Pinpoint the cell where the given text exists, returning its (X, Y) midpoint coordinate. 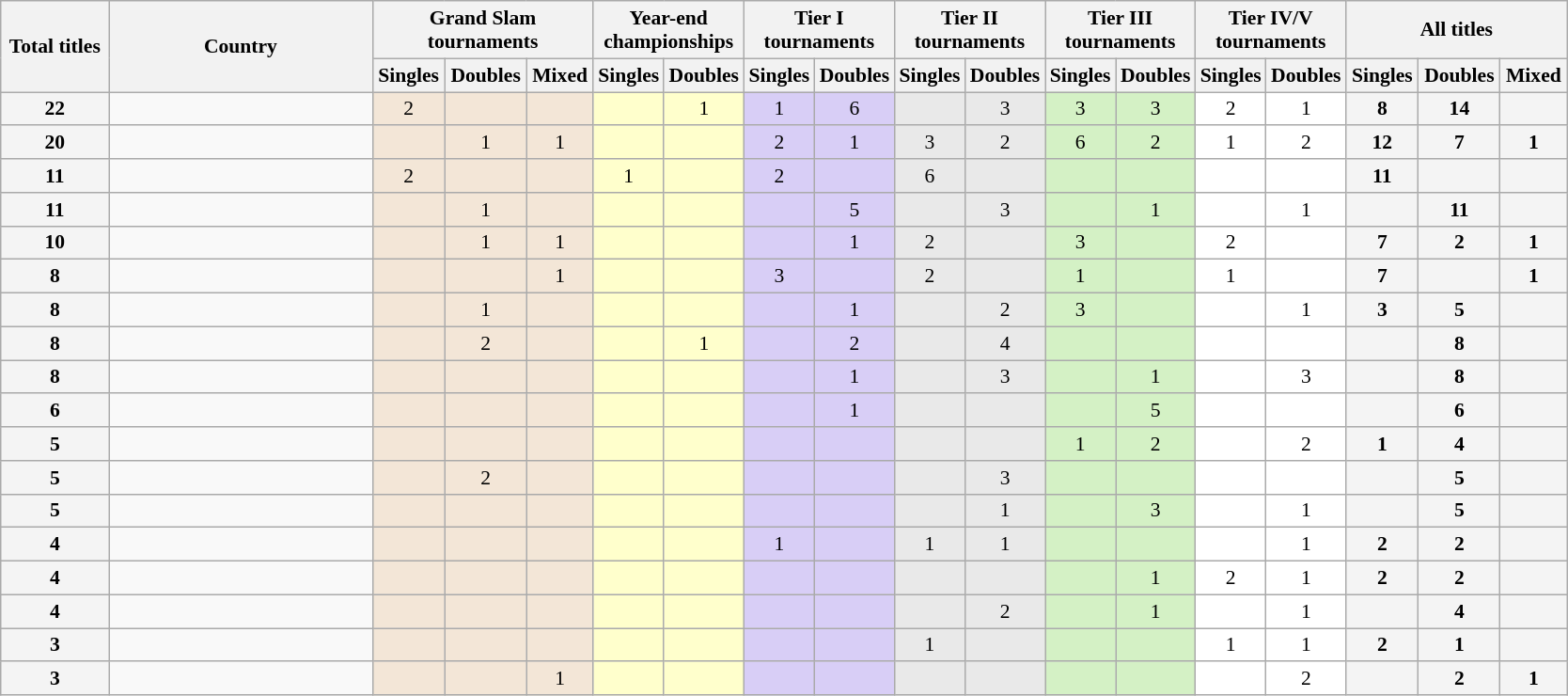
Tier I tournaments (819, 30)
Total titles (55, 47)
All titles (1457, 30)
Country (241, 47)
Year-endchampionships (668, 30)
14 (1459, 109)
Tier III tournaments (1121, 30)
12 (1382, 143)
10 (55, 243)
20 (55, 143)
Tier IV/V tournaments (1271, 30)
Tier II tournaments (969, 30)
Grand Slamtournaments (483, 30)
22 (55, 109)
